Output the [x, y] coordinate of the center of the cell containing the given text.  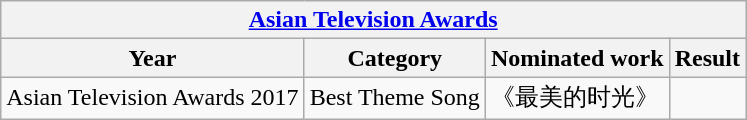
Category [394, 58]
《最美的时光》 [577, 98]
Asian Television Awards [374, 20]
Best Theme Song [394, 98]
Result [707, 58]
Year [152, 58]
Nominated work [577, 58]
Asian Television Awards 2017 [152, 98]
